Find where the given text appears and provide that cell's center as (X, Y) coordinate. 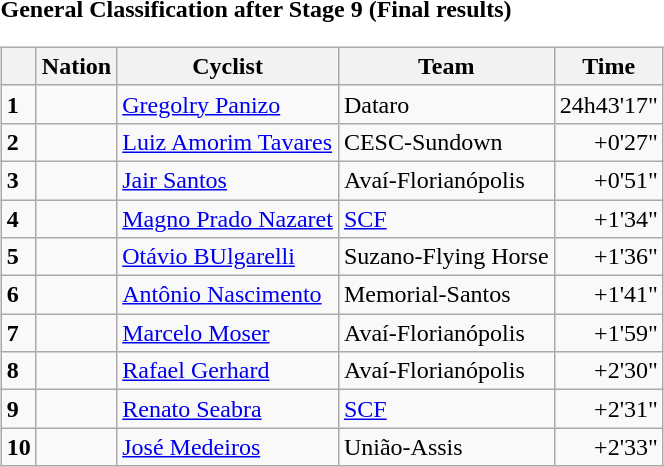
+1'41" (608, 295)
Jair Santos (228, 180)
5 (18, 257)
+2'33" (608, 447)
2 (18, 142)
Cyclist (228, 66)
CESC-Sundown (446, 142)
+2'31" (608, 409)
José Medeiros (228, 447)
Renato Seabra (228, 409)
Rafael Gerhard (228, 371)
Gregolry Panizo (228, 104)
Marcelo Moser (228, 333)
Team (446, 66)
União-Assis (446, 447)
+1'34" (608, 219)
6 (18, 295)
7 (18, 333)
Antônio Nascimento (228, 295)
+2'30" (608, 371)
24h43'17" (608, 104)
+0'51" (608, 180)
Luiz Amorim Tavares (228, 142)
+0'27" (608, 142)
3 (18, 180)
Nation (76, 66)
Magno Prado Nazaret (228, 219)
Dataro (446, 104)
9 (18, 409)
Memorial-Santos (446, 295)
Otávio BUlgarelli (228, 257)
10 (18, 447)
4 (18, 219)
8 (18, 371)
+1'36" (608, 257)
Suzano-Flying Horse (446, 257)
1 (18, 104)
+1'59" (608, 333)
Time (608, 66)
